Capture the cell that displays the provided text and extract its (X, Y) central coordinate. 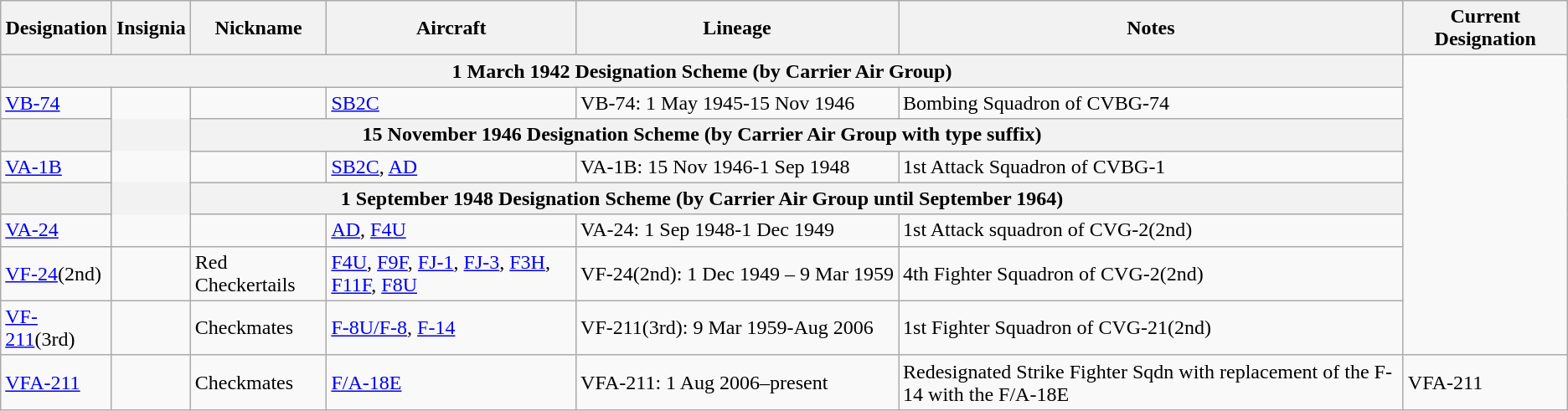
Red Checkertails (258, 273)
Insignia (151, 28)
VF-211(3rd) (57, 328)
Nickname (258, 28)
F4U, F9F, FJ-1, FJ-3, F3H, F11F, F8U (451, 273)
VF-211(3rd): 9 Mar 1959-Aug 2006 (737, 328)
F/A-18E (451, 382)
Notes (1151, 28)
1 March 1942 Designation Scheme (by Carrier Air Group) (702, 71)
15 November 1946 Designation Scheme (by Carrier Air Group with type suffix) (702, 135)
VB-74: 1 May 1945-15 Nov 1946 (737, 103)
SB2C, AD (451, 167)
Aircraft (451, 28)
1 September 1948 Designation Scheme (by Carrier Air Group until September 1964) (702, 198)
VF-24(2nd): 1 Dec 1949 – 9 Mar 1959 (737, 273)
VA-24: 1 Sep 1948-1 Dec 1949 (737, 230)
VB-74 (57, 103)
VA-1B: 15 Nov 1946-1 Sep 1948 (737, 167)
1st Attack Squadron of CVBG-1 (1151, 167)
AD, F4U (451, 230)
Designation (57, 28)
Lineage (737, 28)
VA-24 (57, 230)
SB2C (451, 103)
VF-24(2nd) (57, 273)
Bombing Squadron of CVBG-74 (1151, 103)
1st Fighter Squadron of CVG-21(2nd) (1151, 328)
VFA-211: 1 Aug 2006–present (737, 382)
1st Attack squadron of CVG-2(2nd) (1151, 230)
F-8U/F-8, F-14 (451, 328)
VA-1B (57, 167)
4th Fighter Squadron of CVG-2(2nd) (1151, 273)
Current Designation (1485, 28)
Redesignated Strike Fighter Sqdn with replacement of the F-14 with the F/A-18E (1151, 382)
